For the text-containing cell, return its midpoint in [X, Y] coordinate format. 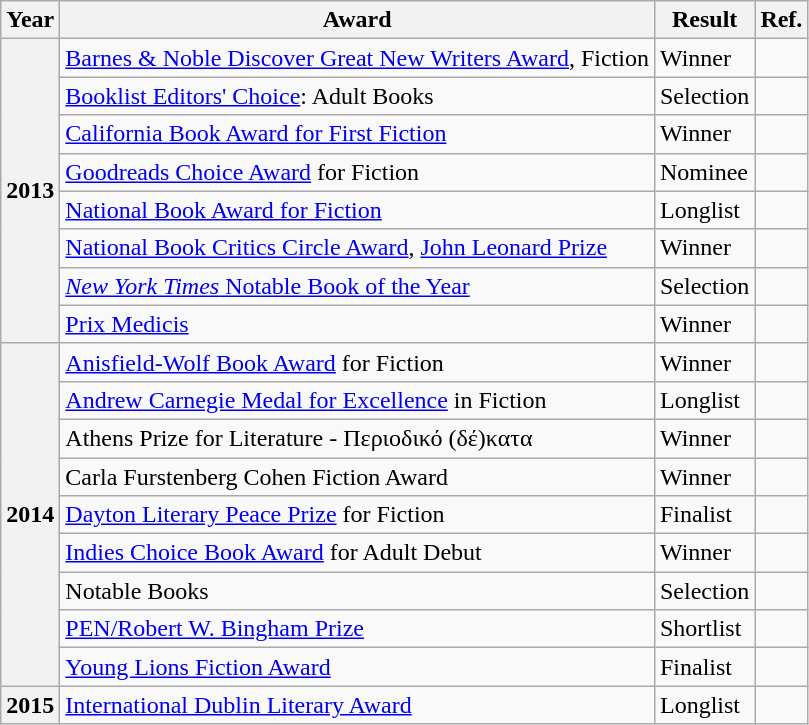
Nominee [704, 172]
National Book Critics Circle Award, John Leonard Prize [358, 248]
2015 [30, 705]
Barnes & Noble Discover Great New Writers Award, Fiction [358, 58]
PEN/Robert W. Bingham Prize [358, 629]
2014 [30, 514]
Anisfield-Wolf Book Award for Fiction [358, 362]
Athens Prize for Literature - Περιοδικό (δέ)κατα [358, 438]
Andrew Carnegie Medal for Excellence in Fiction [358, 400]
Notable Books [358, 591]
Shortlist [704, 629]
Dayton Literary Peace Prize for Fiction [358, 515]
California Book Award for First Fiction [358, 134]
Result [704, 20]
Ref. [782, 20]
New York Times Notable Book of the Year [358, 286]
National Book Award for Fiction [358, 210]
2013 [30, 191]
Award [358, 20]
Carla Furstenberg Cohen Fiction Award [358, 477]
Indies Choice Book Award for Adult Debut [358, 553]
Booklist Editors' Choice: Adult Books [358, 96]
International Dublin Literary Award [358, 705]
Prix Medicis [358, 324]
Goodreads Choice Award for Fiction [358, 172]
Year [30, 20]
Young Lions Fiction Award [358, 667]
